Output the (x, y) coordinate of the center of the cell containing the given text.  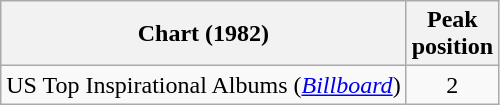
Chart (1982) (204, 34)
Peakposition (452, 34)
US Top Inspirational Albums (Billboard) (204, 85)
2 (452, 85)
